Scan for the cell matching the given text and deliver its [x, y] coordinate at center. 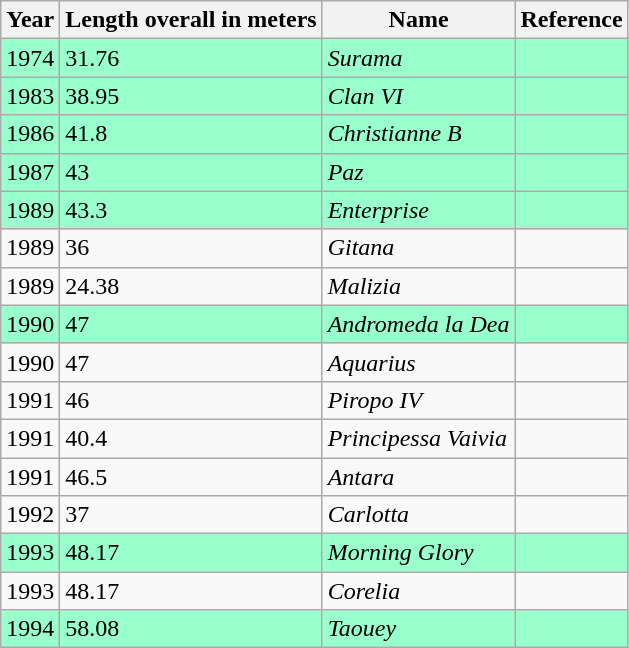
Malizia [418, 286]
1994 [30, 629]
Enterprise [418, 210]
36 [191, 248]
31.76 [191, 58]
Piropo IV [418, 400]
1974 [30, 58]
Length overall in meters [191, 20]
Corelia [418, 591]
Christianne B [418, 134]
1992 [30, 515]
Morning Glory [418, 553]
40.4 [191, 438]
1983 [30, 96]
Reference [572, 20]
Surama [418, 58]
Year [30, 20]
Gitana [418, 248]
Clan VI [418, 96]
Name [418, 20]
Paz [418, 172]
43.3 [191, 210]
41.8 [191, 134]
24.38 [191, 286]
Aquarius [418, 362]
1987 [30, 172]
1986 [30, 134]
58.08 [191, 629]
37 [191, 515]
43 [191, 172]
Antara [418, 477]
46.5 [191, 477]
Andromeda la Dea [418, 324]
46 [191, 400]
Taouey [418, 629]
38.95 [191, 96]
Principessa Vaivia [418, 438]
Carlotta [418, 515]
